Extract the (x, y) coordinate from the center of the cell holding the provided text.  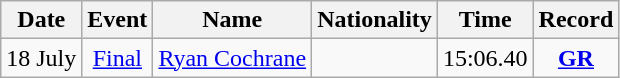
Ryan Cochrane (232, 58)
Final (118, 58)
Record (576, 20)
Time (485, 20)
GR (576, 58)
Nationality (375, 20)
Event (118, 20)
15:06.40 (485, 58)
18 July (42, 58)
Date (42, 20)
Name (232, 20)
